Provide the [X, Y] coordinate of the cell's center where the given text is located.  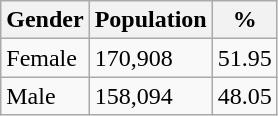
170,908 [150, 58]
Female [45, 58]
Population [150, 20]
158,094 [150, 96]
51.95 [244, 58]
48.05 [244, 96]
Male [45, 96]
Gender [45, 20]
% [244, 20]
